Locate the cell with the specified text and output its [X, Y] center coordinate. 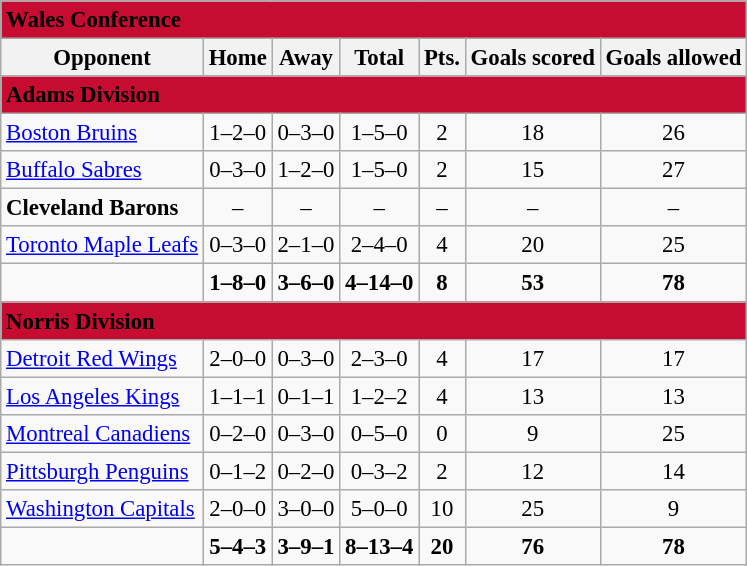
3–0–0 [306, 509]
14 [674, 471]
0–1–2 [238, 471]
10 [442, 509]
4–14–0 [380, 283]
1–2–2 [380, 396]
1–1–1 [238, 396]
8–13–4 [380, 546]
18 [532, 133]
12 [532, 471]
8 [442, 283]
Norris Division [374, 321]
Detroit Red Wings [102, 358]
Cleveland Barons [102, 208]
Goals scored [532, 58]
Total [380, 58]
2–4–0 [380, 245]
Boston Bruins [102, 133]
3–9–1 [306, 546]
5–0–0 [380, 509]
3–6–0 [306, 283]
Goals allowed [674, 58]
Opponent [102, 58]
53 [532, 283]
Pts. [442, 58]
1–8–0 [238, 283]
0–1–1 [306, 396]
Pittsburgh Penguins [102, 471]
76 [532, 546]
Home [238, 58]
Montreal Canadiens [102, 433]
Los Angeles Kings [102, 396]
2–1–0 [306, 245]
Buffalo Sabres [102, 170]
5–4–3 [238, 546]
27 [674, 170]
Wales Conference [374, 20]
Adams Division [374, 95]
0–5–0 [380, 433]
2–3–0 [380, 358]
0–3–2 [380, 471]
26 [674, 133]
Toronto Maple Leafs [102, 245]
Away [306, 58]
15 [532, 170]
Washington Capitals [102, 509]
0 [442, 433]
